Return [x, y] of the center of cell containing provided text 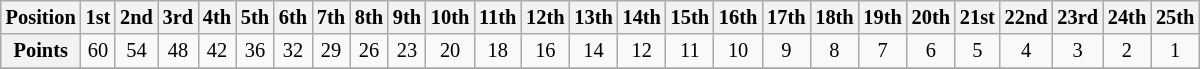
17th [786, 17]
20th [931, 17]
10th [450, 17]
2nd [136, 17]
5th [255, 17]
5 [978, 51]
15th [690, 17]
9th [407, 17]
3rd [178, 17]
36 [255, 51]
8 [834, 51]
13th [593, 17]
14th [642, 17]
4 [1026, 51]
16 [545, 51]
1 [1175, 51]
23rd [1077, 17]
1st [98, 17]
21st [978, 17]
20 [450, 51]
11th [498, 17]
16th [738, 17]
7th [331, 17]
25th [1175, 17]
29 [331, 51]
18 [498, 51]
42 [217, 51]
24th [1127, 17]
9 [786, 51]
48 [178, 51]
Points [41, 51]
22nd [1026, 17]
19th [883, 17]
4th [217, 17]
12 [642, 51]
6th [293, 17]
3 [1077, 51]
60 [98, 51]
12th [545, 17]
10 [738, 51]
32 [293, 51]
2 [1127, 51]
54 [136, 51]
18th [834, 17]
8th [369, 17]
26 [369, 51]
6 [931, 51]
Position [41, 17]
7 [883, 51]
14 [593, 51]
23 [407, 51]
11 [690, 51]
